Return the [X, Y] coordinate for the center point of the cell that contains the specified text.  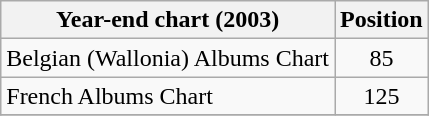
French Albums Chart [168, 96]
125 [381, 96]
85 [381, 58]
Year-end chart (2003) [168, 20]
Position [381, 20]
Belgian (Wallonia) Albums Chart [168, 58]
